Scan for the cell matching the given text and deliver its [x, y] coordinate at center. 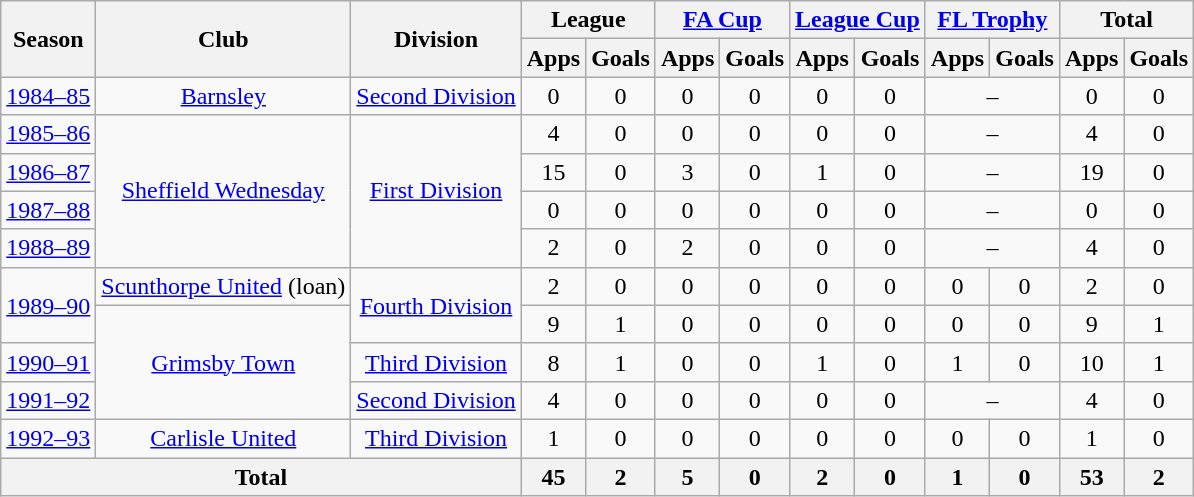
8 [553, 362]
Sheffield Wednesday [224, 191]
1985–86 [48, 134]
1986–87 [48, 172]
3 [687, 172]
League [588, 20]
1988–89 [48, 248]
League Cup [858, 20]
Grimsby Town [224, 362]
Club [224, 39]
1987–88 [48, 210]
1992–93 [48, 438]
FA Cup [722, 20]
Carlisle United [224, 438]
1989–90 [48, 305]
19 [1091, 172]
Fourth Division [436, 305]
1991–92 [48, 400]
10 [1091, 362]
5 [687, 477]
15 [553, 172]
53 [1091, 477]
Scunthorpe United (loan) [224, 286]
Season [48, 39]
Barnsley [224, 96]
First Division [436, 191]
45 [553, 477]
1984–85 [48, 96]
FL Trophy [992, 20]
1990–91 [48, 362]
Division [436, 39]
